Pinpoint the cell where the given text exists, returning its [x, y] midpoint coordinate. 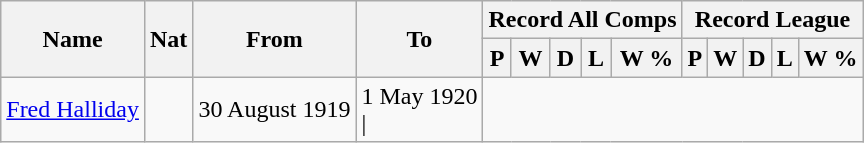
To [420, 39]
30 August 1919 [274, 110]
Nat [168, 39]
Record All Comps [582, 20]
1 May 1920| [420, 110]
Fred Halliday [73, 110]
Record League [772, 20]
From [274, 39]
Name [73, 39]
